Output the (X, Y) coordinate of the center of the cell containing the given text.  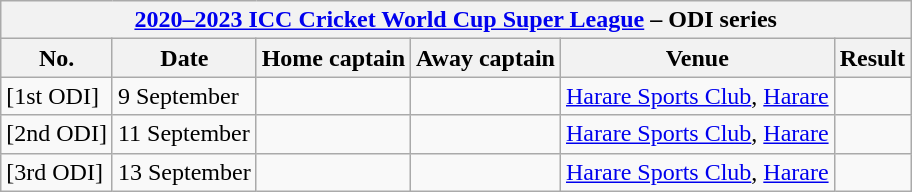
[2nd ODI] (57, 134)
[1st ODI] (57, 96)
Result (872, 58)
9 September (184, 96)
Home captain (333, 58)
Date (184, 58)
Venue (697, 58)
Away captain (486, 58)
13 September (184, 172)
11 September (184, 134)
[3rd ODI] (57, 172)
No. (57, 58)
2020–2023 ICC Cricket World Cup Super League – ODI series (456, 20)
